Search for the cell housing the specified text and yield its (x, y) center coordinate. 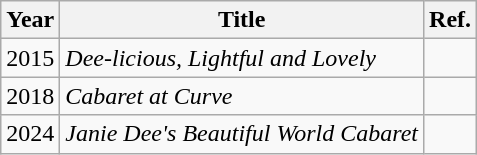
Janie Dee's Beautiful World Cabaret (242, 134)
2024 (30, 134)
Title (242, 20)
2015 (30, 58)
Year (30, 20)
Cabaret at Curve (242, 96)
Ref. (450, 20)
2018 (30, 96)
Dee-licious, Lightful and Lovely (242, 58)
